Return [X, Y] of the center of cell containing provided text 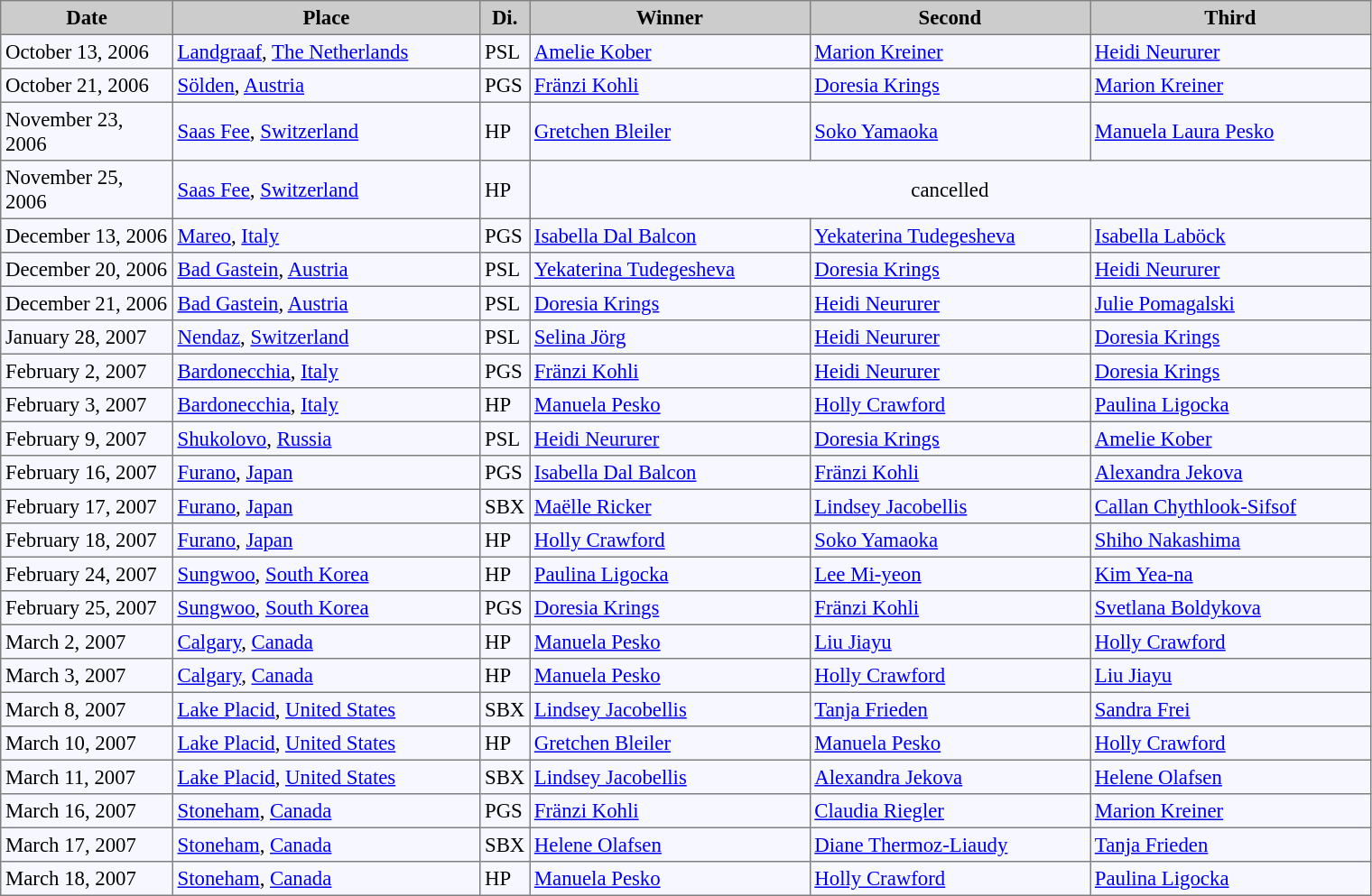
March 8, 2007 [87, 709]
Mareo, Italy [326, 236]
Second [950, 18]
December 13, 2006 [87, 236]
Callan Chythlook-Sifsof [1230, 506]
Julie Pomagalski [1230, 303]
February 2, 2007 [87, 371]
Sandra Frei [1230, 709]
February 25, 2007 [87, 608]
Landgraaf, The Netherlands [326, 51]
December 20, 2006 [87, 270]
Winner [670, 18]
December 21, 2006 [87, 303]
Kim Yea-na [1230, 574]
Date [87, 18]
Shiho Nakashima [1230, 540]
February 17, 2007 [87, 506]
February 3, 2007 [87, 405]
March 3, 2007 [87, 676]
February 16, 2007 [87, 473]
Di. [505, 18]
Lee Mi-yeon [950, 574]
Third [1230, 18]
October 13, 2006 [87, 51]
Svetlana Boldykova [1230, 608]
February 24, 2007 [87, 574]
March 11, 2007 [87, 777]
Isabella Laböck [1230, 236]
November 23, 2006 [87, 131]
February 9, 2007 [87, 439]
Selina Jörg [670, 337]
Nendaz, Switzerland [326, 337]
November 25, 2006 [87, 189]
March 17, 2007 [87, 845]
Place [326, 18]
March 16, 2007 [87, 811]
Manuela Laura Pesko [1230, 131]
Diane Thermoz-Liaudy [950, 845]
October 21, 2006 [87, 86]
Claudia Riegler [950, 811]
March 18, 2007 [87, 879]
January 28, 2007 [87, 337]
Shukolovo, Russia [326, 439]
Sölden, Austria [326, 86]
cancelled [950, 189]
March 2, 2007 [87, 642]
March 10, 2007 [87, 744]
February 18, 2007 [87, 540]
Maëlle Ricker [670, 506]
